Capture the cell that displays the provided text and extract its [x, y] central coordinate. 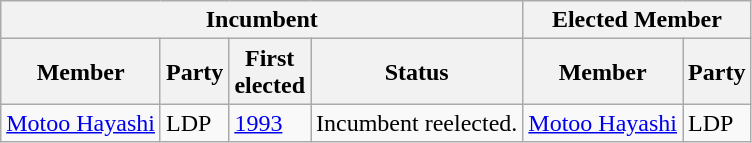
Elected Member [637, 20]
1993 [270, 123]
Incumbent reelected. [417, 123]
Incumbent [262, 20]
Firstelected [270, 72]
Status [417, 72]
